Determine the [x, y] coordinate at the center of the cell enclosing the given text.  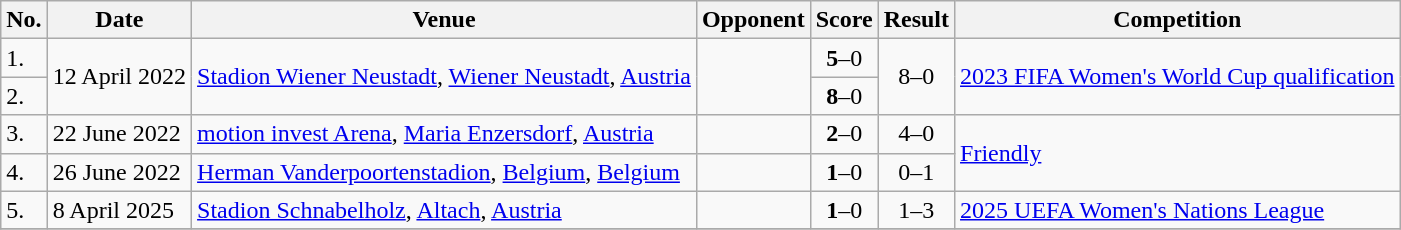
1–3 [916, 210]
2023 FIFA Women's World Cup qualification [1178, 77]
26 June 2022 [119, 172]
Venue [444, 20]
3. [24, 134]
5–0 [844, 58]
Result [916, 20]
2–0 [844, 134]
5. [24, 210]
4–0 [916, 134]
Date [119, 20]
Opponent [753, 20]
22 June 2022 [119, 134]
Score [844, 20]
motion invest Arena, Maria Enzersdorf, Austria [444, 134]
4. [24, 172]
2025 UEFA Women's Nations League [1178, 210]
1. [24, 58]
Herman Vanderpoortenstadion, Belgium, Belgium [444, 172]
Friendly [1178, 153]
Stadion Wiener Neustadt, Wiener Neustadt, Austria [444, 77]
Stadion Schnabelholz, Altach, Austria [444, 210]
Competition [1178, 20]
2. [24, 96]
8 April 2025 [119, 210]
12 April 2022 [119, 77]
No. [24, 20]
0–1 [916, 172]
